Return the (x, y) coordinate for the center point of the cell that contains the specified text.  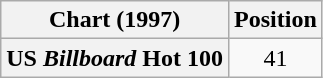
US Billboard Hot 100 (115, 58)
Position (276, 20)
41 (276, 58)
Chart (1997) (115, 20)
